Extract the (x, y) coordinate from the center of the cell holding the provided text.  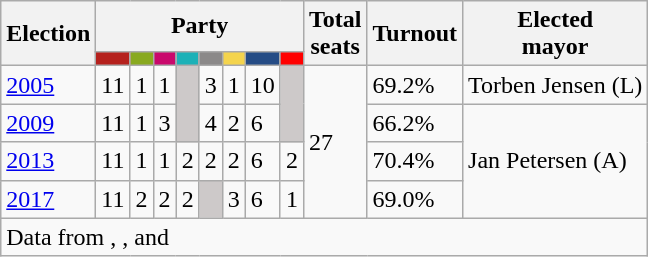
Electedmayor (556, 34)
69.2% (415, 85)
27 (335, 142)
Turnout (415, 34)
Torben Jensen (L) (556, 85)
2017 (48, 199)
70.4% (415, 161)
Jan Petersen (A) (556, 161)
10 (262, 85)
66.2% (415, 123)
Party (200, 26)
2013 (48, 161)
Election (48, 34)
4 (210, 123)
Data from , , and (324, 237)
2009 (48, 123)
2005 (48, 85)
69.0% (415, 199)
Totalseats (335, 34)
